Return (x, y) of the center of cell containing provided text 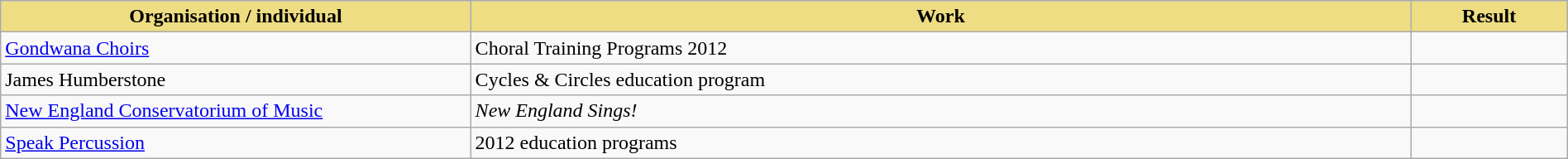
Result (1489, 17)
2012 education programs (941, 142)
James Humberstone (236, 79)
Cycles & Circles education program (941, 79)
Work (941, 17)
Speak Percussion (236, 142)
Organisation / individual (236, 17)
New England Conservatorium of Music (236, 111)
Choral Training Programs 2012 (941, 48)
Gondwana Choirs (236, 48)
New England Sings! (941, 111)
